Determine the (x, y) coordinate at the center of the cell enclosing the given text.  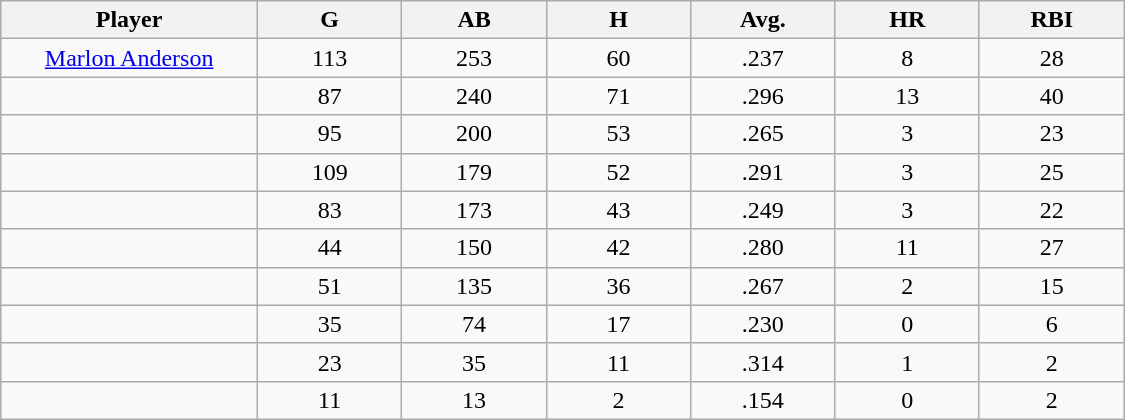
Player (130, 20)
Avg. (763, 20)
150 (474, 248)
95 (329, 134)
.237 (763, 58)
8 (907, 58)
52 (618, 172)
83 (329, 210)
22 (1052, 210)
173 (474, 210)
27 (1052, 248)
60 (618, 58)
HR (907, 20)
74 (474, 324)
AB (474, 20)
87 (329, 96)
1 (907, 362)
200 (474, 134)
.249 (763, 210)
15 (1052, 286)
71 (618, 96)
.291 (763, 172)
28 (1052, 58)
.265 (763, 134)
113 (329, 58)
36 (618, 286)
25 (1052, 172)
.267 (763, 286)
Marlon Anderson (130, 58)
51 (329, 286)
42 (618, 248)
40 (1052, 96)
H (618, 20)
253 (474, 58)
17 (618, 324)
109 (329, 172)
179 (474, 172)
43 (618, 210)
240 (474, 96)
.280 (763, 248)
G (329, 20)
135 (474, 286)
44 (329, 248)
6 (1052, 324)
.296 (763, 96)
.154 (763, 400)
RBI (1052, 20)
.314 (763, 362)
.230 (763, 324)
53 (618, 134)
